From the cell containing the given text, extract its center point as [x, y] coordinate. 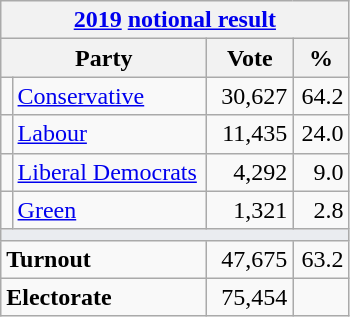
4,292 [250, 172]
1,321 [250, 210]
% [321, 58]
Green [110, 210]
Conservative [110, 96]
Turnout [104, 259]
63.2 [321, 259]
9.0 [321, 172]
Party [104, 58]
Vote [250, 58]
64.2 [321, 96]
24.0 [321, 134]
11,435 [250, 134]
Electorate [104, 297]
75,454 [250, 297]
2.8 [321, 210]
Labour [110, 134]
Liberal Democrats [110, 172]
30,627 [250, 96]
47,675 [250, 259]
2019 notional result [175, 20]
